Identify which cell holds the provided text, then report its [X, Y] central coordinate. 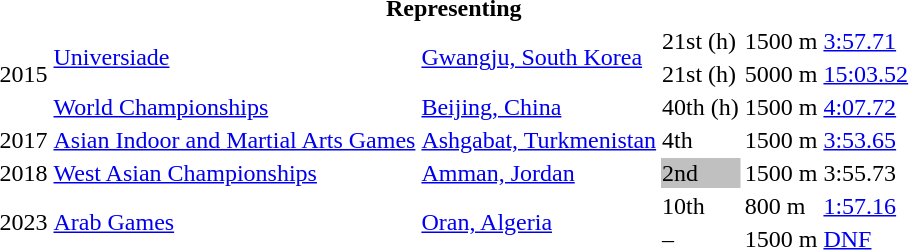
West Asian Championships [234, 173]
Amman, Jordan [539, 173]
Gwangju, South Korea [539, 58]
800 m [781, 206]
10th [701, 206]
40th (h) [701, 107]
World Championships [234, 107]
Beijing, China [539, 107]
Universiade [234, 58]
Asian Indoor and Martial Arts Games [234, 140]
5000 m [781, 74]
4th [701, 140]
2nd [701, 173]
Ashgabat, Turkmenistan [539, 140]
